Return (X, Y) of the center of cell containing provided text 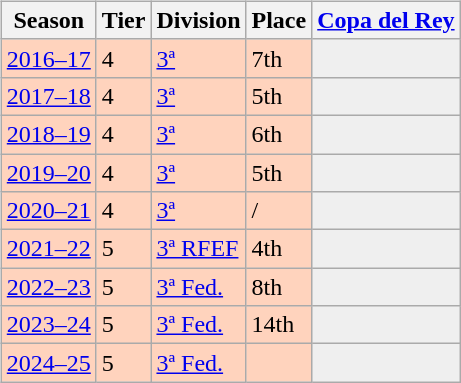
14th (279, 325)
3ª RFEF (198, 249)
8th (279, 287)
/ (279, 211)
2021–22 (48, 249)
Copa del Rey (386, 20)
Place (279, 20)
2024–25 (48, 363)
Division (198, 20)
2018–19 (48, 134)
2022–23 (48, 287)
Tier (124, 20)
2023–24 (48, 325)
2019–20 (48, 173)
2017–18 (48, 96)
6th (279, 134)
2020–21 (48, 211)
4th (279, 249)
7th (279, 58)
Season (48, 20)
2016–17 (48, 58)
